Detect which cell encompasses the target text, then output its [X, Y] center coordinate. 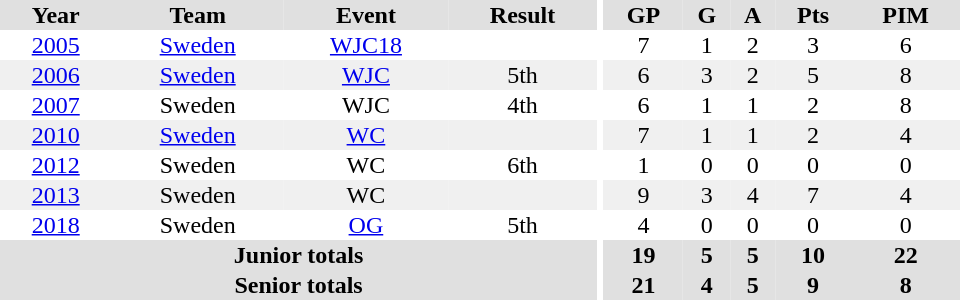
Team [198, 15]
2010 [56, 135]
Junior totals [298, 255]
2007 [56, 105]
6th [522, 165]
A [752, 15]
21 [644, 285]
2005 [56, 45]
Result [522, 15]
Event [366, 15]
19 [644, 255]
4th [522, 105]
2006 [56, 75]
Pts [813, 15]
Senior totals [298, 285]
Year [56, 15]
OG [366, 225]
2012 [56, 165]
22 [906, 255]
G [706, 15]
10 [813, 255]
2018 [56, 225]
PIM [906, 15]
2013 [56, 195]
WJC18 [366, 45]
GP [644, 15]
